Detect which cell encompasses the target text, then output its [x, y] center coordinate. 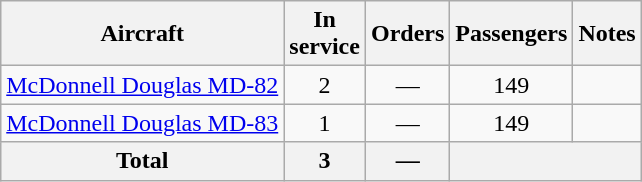
1 [325, 123]
In service [325, 34]
3 [325, 161]
McDonnell Douglas MD-82 [142, 85]
Passengers [512, 34]
2 [325, 85]
Notes [607, 34]
McDonnell Douglas MD-83 [142, 123]
Total [142, 161]
Aircraft [142, 34]
Orders [407, 34]
